Extract the [X, Y] coordinate from the center of the cell holding the provided text.  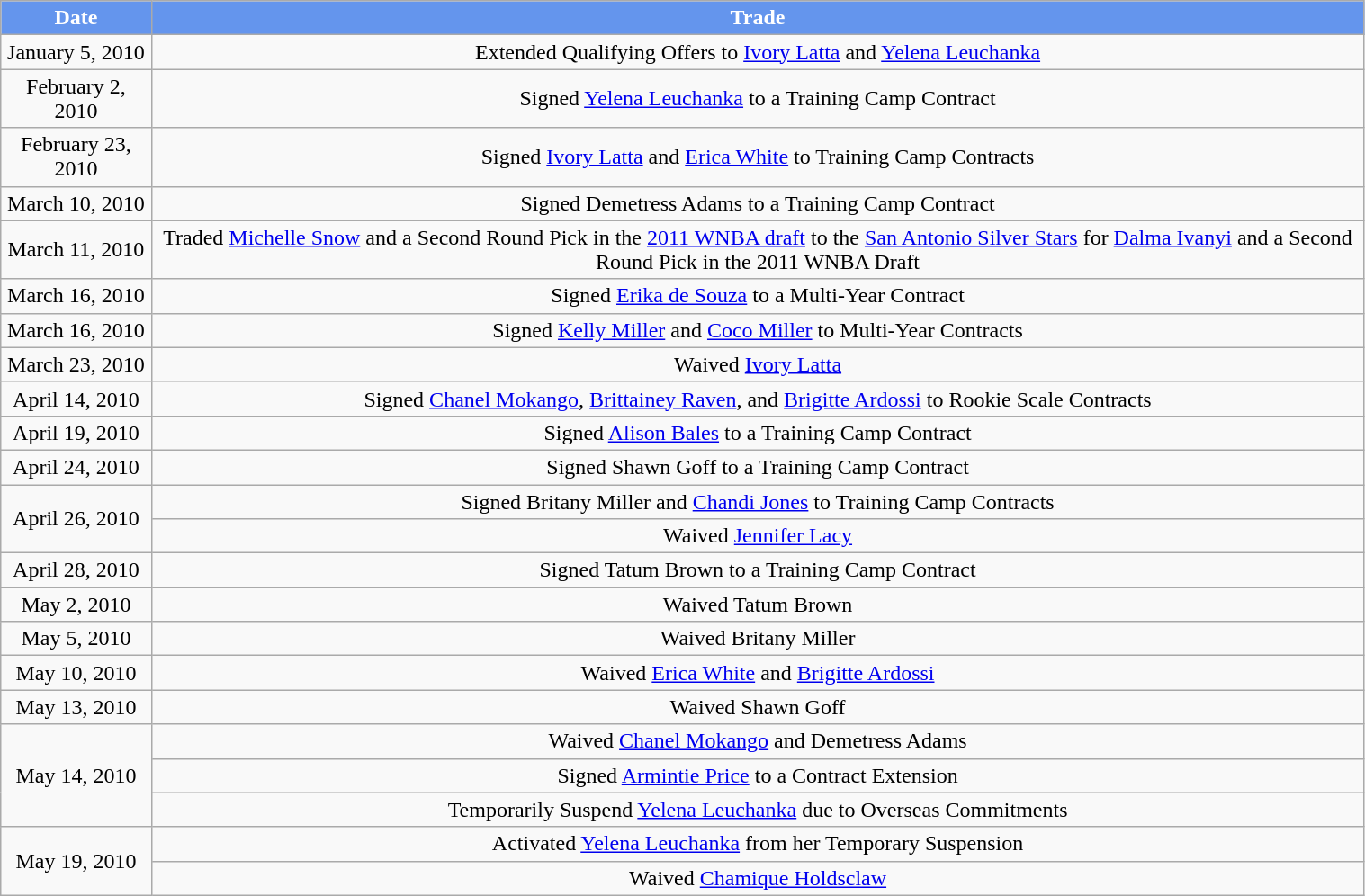
Extended Qualifying Offers to Ivory Latta and Yelena Leuchanka [758, 52]
February 23, 2010 [76, 157]
Date [76, 18]
Signed Erika de Souza to a Multi-Year Contract [758, 296]
Signed Alison Bales to a Training Camp Contract [758, 433]
April 24, 2010 [76, 467]
April 28, 2010 [76, 570]
Waived Erica White and Brigitte Ardossi [758, 673]
Temporarily Suspend Yelena Leuchanka due to Overseas Commitments [758, 810]
Signed Ivory Latta and Erica White to Training Camp Contracts [758, 157]
Trade [758, 18]
May 10, 2010 [76, 673]
May 14, 2010 [76, 775]
Waived Shawn Goff [758, 707]
Signed Shawn Goff to a Training Camp Contract [758, 467]
Signed Armintie Price to a Contract Extension [758, 775]
Signed Yelena Leuchanka to a Training Camp Contract [758, 99]
Signed Kelly Miller and Coco Miller to Multi-Year Contracts [758, 330]
Signed Britany Miller and Chandi Jones to Training Camp Contracts [758, 501]
May 5, 2010 [76, 639]
January 5, 2010 [76, 52]
Waived Chanel Mokango and Demetress Adams [758, 741]
April 14, 2010 [76, 399]
March 11, 2010 [76, 250]
Waived Tatum Brown [758, 605]
March 10, 2010 [76, 203]
Waived Ivory Latta [758, 364]
Signed Tatum Brown to a Training Camp Contract [758, 570]
Signed Chanel Mokango, Brittainey Raven, and Brigitte Ardossi to Rookie Scale Contracts [758, 399]
May 13, 2010 [76, 707]
March 23, 2010 [76, 364]
February 2, 2010 [76, 99]
Signed Demetress Adams to a Training Camp Contract [758, 203]
Waived Jennifer Lacy [758, 536]
April 19, 2010 [76, 433]
May 19, 2010 [76, 861]
May 2, 2010 [76, 605]
April 26, 2010 [76, 518]
Activated Yelena Leuchanka from her Temporary Suspension [758, 844]
Waived Britany Miller [758, 639]
Waived Chamique Holdsclaw [758, 878]
